Scan for the cell matching the given text and deliver its (x, y) coordinate at center. 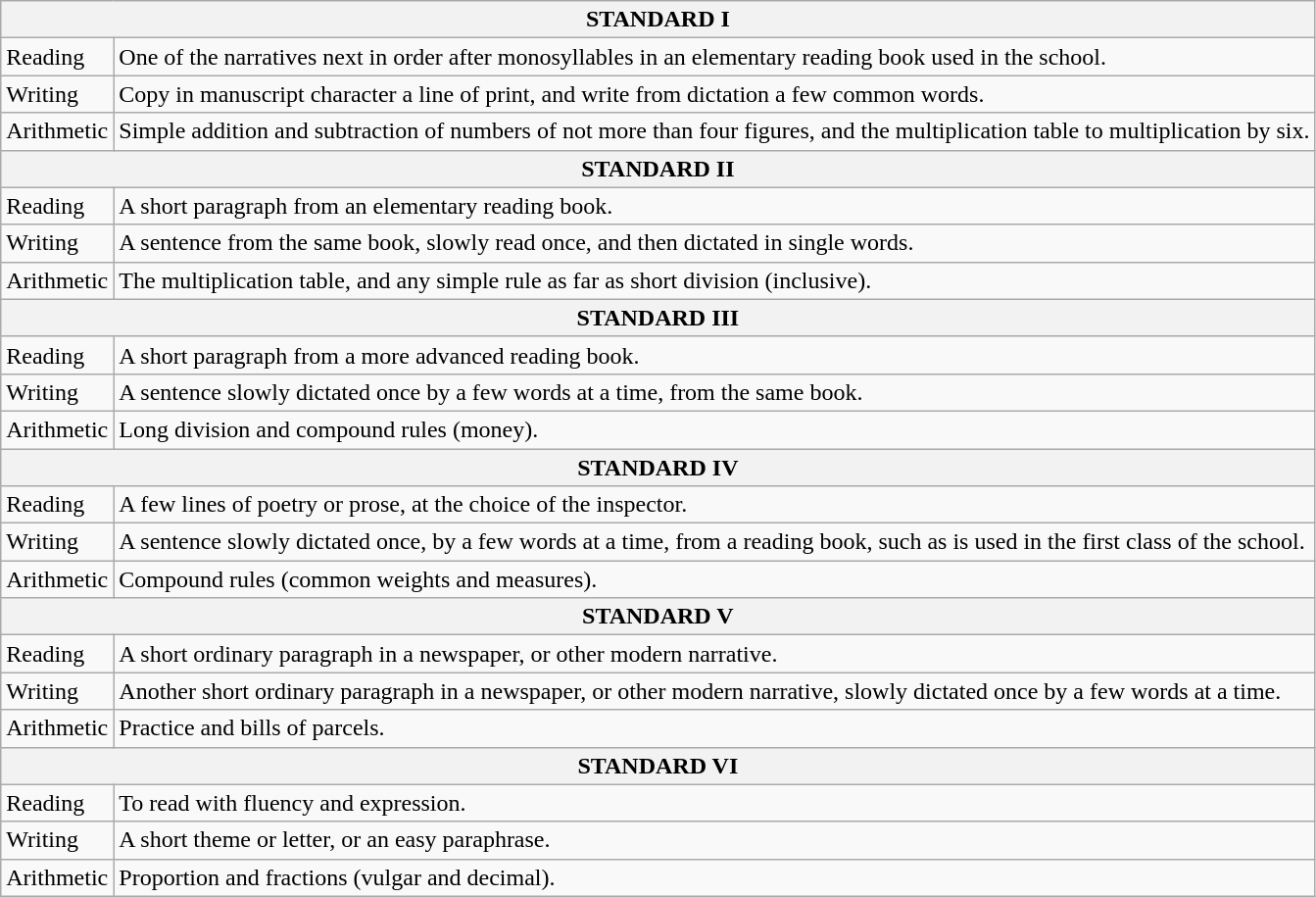
A short theme or letter, or an easy paraphrase. (714, 840)
A short ordinary paragraph in a newspaper, or other modern narrative. (714, 654)
STANDARD IV (658, 468)
STANDARD III (658, 318)
The multiplication table, and any simple rule as far as short division (inclusive). (714, 280)
Practice and bills of parcels. (714, 728)
A short paragraph from a more advanced reading book. (714, 355)
Long division and compound rules (money). (714, 429)
Compound rules (common weights and measures). (714, 579)
STANDARD I (658, 20)
A few lines of poetry or prose, at the choice of the inspector. (714, 505)
To read with fluency and expression. (714, 803)
Copy in manuscript character a line of print, and write from dictation a few common words. (714, 94)
STANDARD V (658, 617)
A sentence from the same book, slowly read once, and then dictated in single words. (714, 243)
A sentence slowly dictated once, by a few words at a time, from a reading book, such as is used in the first class of the school. (714, 542)
One of the narratives next in order after monosyllables in an elementary reading book used in the school. (714, 57)
A sentence slowly dictated once by a few words at a time, from the same book. (714, 392)
STANDARD VI (658, 766)
STANDARD II (658, 169)
Proportion and fractions (vulgar and decimal). (714, 877)
A short paragraph from an elementary reading book. (714, 206)
Simple addition and subtraction of numbers of not more than four figures, and the multiplication table to multiplication by six. (714, 131)
Another short ordinary paragraph in a newspaper, or other modern narrative, slowly dictated once by a few words at a time. (714, 691)
